Determine the [x, y] coordinate at the center of the cell enclosing the given text.  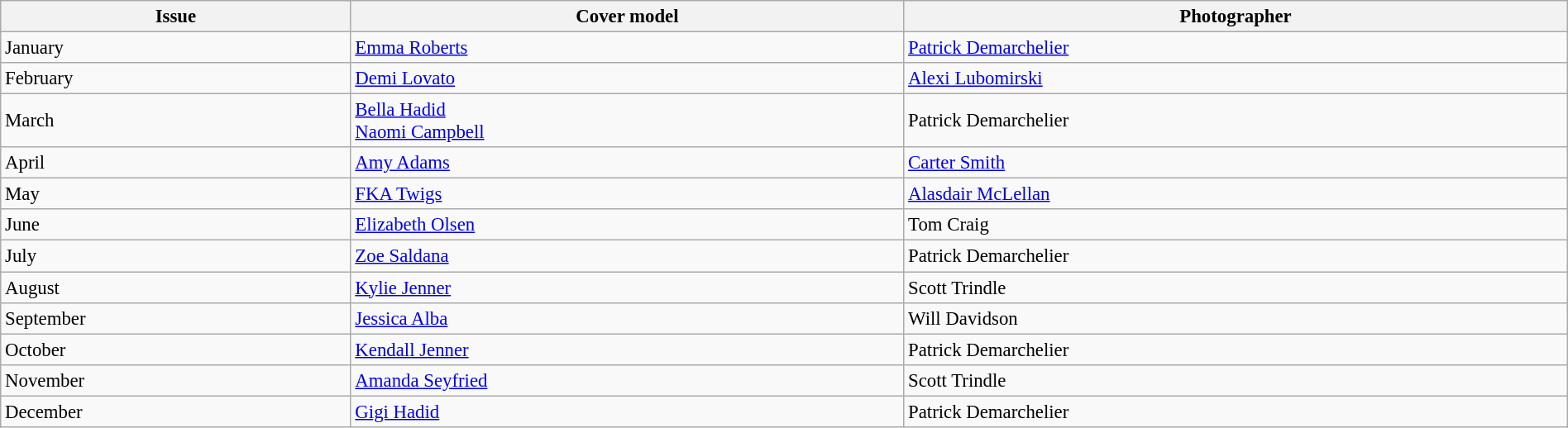
Will Davidson [1236, 318]
January [175, 48]
Alasdair McLellan [1236, 194]
September [175, 318]
Cover model [627, 17]
December [175, 411]
November [175, 380]
April [175, 163]
Elizabeth Olsen [627, 226]
July [175, 256]
Demi Lovato [627, 78]
Amanda Seyfried [627, 380]
Carter Smith [1236, 163]
Jessica Alba [627, 318]
June [175, 226]
Kendall Jenner [627, 350]
Zoe Saldana [627, 256]
Issue [175, 17]
Tom Craig [1236, 226]
Photographer [1236, 17]
Amy Adams [627, 163]
May [175, 194]
FKA Twigs [627, 194]
March [175, 121]
Emma Roberts [627, 48]
February [175, 78]
August [175, 288]
Bella HadidNaomi Campbell [627, 121]
Gigi Hadid [627, 411]
Kylie Jenner [627, 288]
October [175, 350]
Alexi Lubomirski [1236, 78]
